Detect which cell encompasses the target text, then output its (x, y) center coordinate. 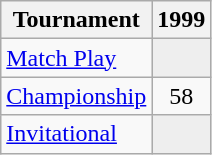
Invitational (76, 134)
58 (182, 96)
Championship (76, 96)
Tournament (76, 20)
Match Play (76, 58)
1999 (182, 20)
